Detect which cell encompasses the target text, then output its (X, Y) center coordinate. 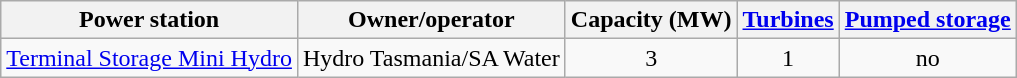
1 (788, 58)
no (928, 58)
Pumped storage (928, 20)
Hydro Tasmania/SA Water (431, 58)
Terminal Storage Mini Hydro (150, 58)
Turbines (788, 20)
3 (651, 58)
Power station (150, 20)
Capacity (MW) (651, 20)
Owner/operator (431, 20)
